Return (x, y) of the center of cell containing provided text 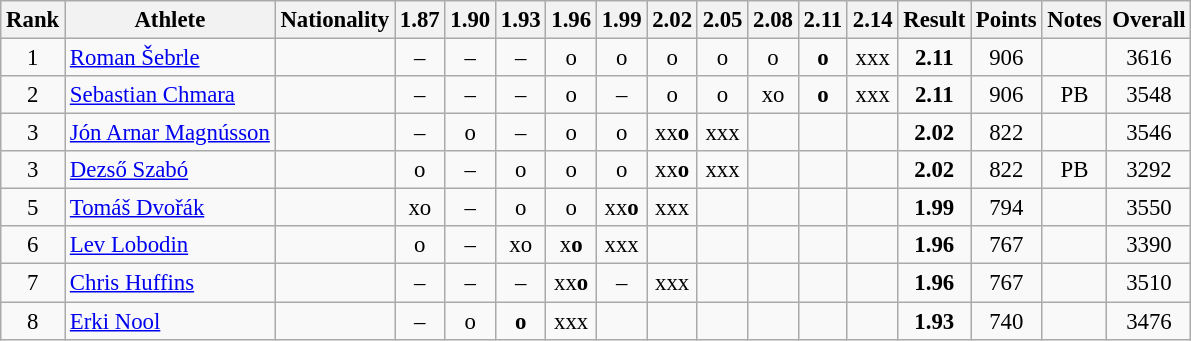
Nationality (334, 20)
Points (1006, 20)
3546 (1149, 133)
7 (33, 283)
1.87 (420, 20)
740 (1006, 321)
Notes (1074, 20)
3550 (1149, 208)
2.05 (722, 20)
8 (33, 321)
Roman Šebrle (170, 58)
3548 (1149, 95)
Sebastian Chmara (170, 95)
1.90 (470, 20)
Chris Huffins (170, 283)
Jón Arnar Magnússon (170, 133)
2.08 (773, 20)
Dezső Szabó (170, 170)
Erki Nool (170, 321)
3510 (1149, 283)
Overall (1149, 20)
3476 (1149, 321)
Athlete (170, 20)
Rank (33, 20)
3616 (1149, 58)
794 (1006, 208)
3390 (1149, 245)
Lev Lobodin (170, 245)
1 (33, 58)
5 (33, 208)
Tomáš Dvořák (170, 208)
2.14 (872, 20)
6 (33, 245)
3292 (1149, 170)
2 (33, 95)
Result (934, 20)
